Search for the cell housing the specified text and yield its [x, y] center coordinate. 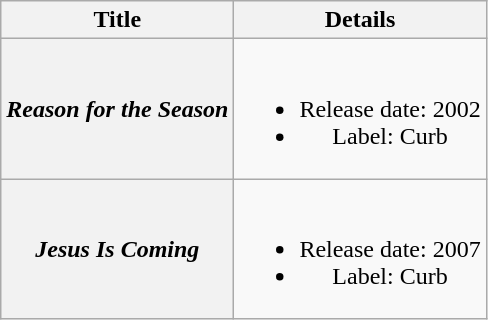
Release date: 2007Label: Curb [360, 249]
Release date: 2002Label: Curb [360, 109]
Reason for the Season [118, 109]
Details [360, 20]
Jesus Is Coming [118, 249]
Title [118, 20]
